Locate the cell with the specified text and output its (X, Y) center coordinate. 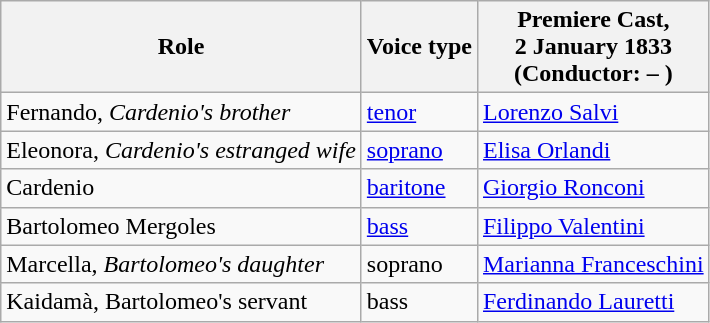
Kaidamà, Bartolomeo's servant (182, 302)
Bartolomeo Mergoles (182, 226)
Eleonora, Cardenio's estranged wife (182, 150)
Marcella, Bartolomeo's daughter (182, 264)
Giorgio Ronconi (593, 188)
Filippo Valentini (593, 226)
Cardenio (182, 188)
Ferdinando Lauretti (593, 302)
baritone (419, 188)
Voice type (419, 47)
Role (182, 47)
Premiere Cast,2 January 1833(Conductor: – ) (593, 47)
tenor (419, 112)
Lorenzo Salvi (593, 112)
Elisa Orlandi (593, 150)
Fernando, Cardenio's brother (182, 112)
Marianna Franceschini (593, 264)
